Return [X, Y] of the center of cell containing provided text 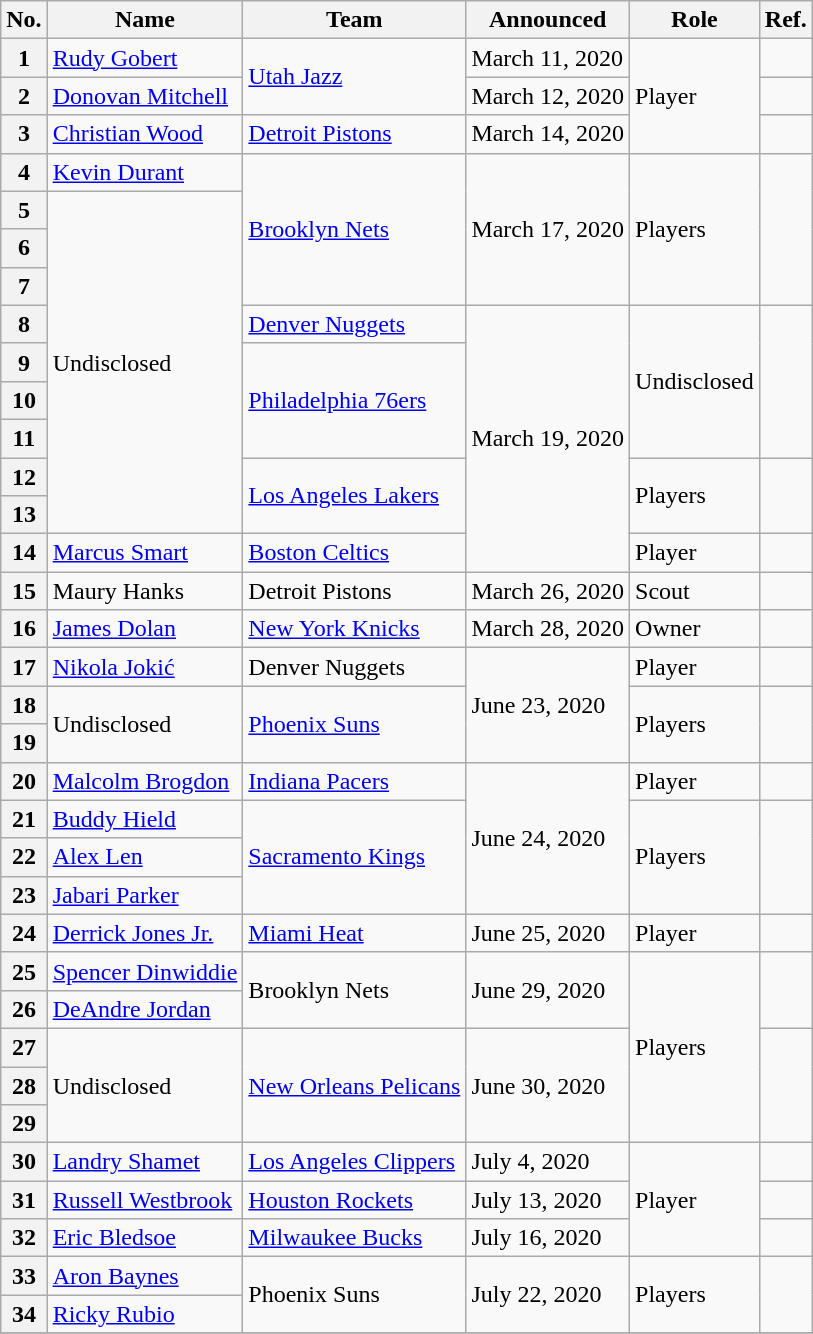
Donovan Mitchell [145, 96]
22 [24, 857]
32 [24, 1238]
4 [24, 172]
21 [24, 819]
Malcolm Brogdon [145, 781]
5 [24, 210]
March 26, 2020 [548, 591]
July 16, 2020 [548, 1238]
1 [24, 58]
New York Knicks [354, 629]
Kevin Durant [145, 172]
Boston Celtics [354, 553]
13 [24, 515]
June 30, 2020 [548, 1085]
Russell Westbrook [145, 1200]
Los Angeles Clippers [354, 1162]
Team [354, 20]
Buddy Hield [145, 819]
July 13, 2020 [548, 1200]
3 [24, 134]
18 [24, 705]
Spencer Dinwiddie [145, 971]
Utah Jazz [354, 77]
30 [24, 1162]
Landry Shamet [145, 1162]
31 [24, 1200]
11 [24, 438]
Owner [695, 629]
New Orleans Pelicans [354, 1085]
14 [24, 553]
25 [24, 971]
Miami Heat [354, 933]
Los Angeles Lakers [354, 496]
Name [145, 20]
Ricky Rubio [145, 1314]
July 22, 2020 [548, 1295]
20 [24, 781]
June 29, 2020 [548, 990]
Alex Len [145, 857]
Houston Rockets [354, 1200]
Maury Hanks [145, 591]
June 24, 2020 [548, 838]
Nikola Jokić [145, 667]
Role [695, 20]
Eric Bledsoe [145, 1238]
15 [24, 591]
29 [24, 1124]
8 [24, 324]
Indiana Pacers [354, 781]
Philadelphia 76ers [354, 400]
Marcus Smart [145, 553]
June 23, 2020 [548, 705]
March 14, 2020 [548, 134]
9 [24, 362]
Sacramento Kings [354, 857]
June 25, 2020 [548, 933]
27 [24, 1047]
Announced [548, 20]
Milwaukee Bucks [354, 1238]
March 28, 2020 [548, 629]
March 11, 2020 [548, 58]
Christian Wood [145, 134]
DeAndre Jordan [145, 1009]
19 [24, 743]
12 [24, 477]
Derrick Jones Jr. [145, 933]
10 [24, 400]
17 [24, 667]
26 [24, 1009]
33 [24, 1276]
July 4, 2020 [548, 1162]
2 [24, 96]
34 [24, 1314]
6 [24, 248]
No. [24, 20]
16 [24, 629]
23 [24, 895]
March 19, 2020 [548, 438]
Aron Baynes [145, 1276]
24 [24, 933]
Ref. [786, 20]
Scout [695, 591]
Rudy Gobert [145, 58]
7 [24, 286]
James Dolan [145, 629]
Jabari Parker [145, 895]
March 12, 2020 [548, 96]
28 [24, 1085]
March 17, 2020 [548, 229]
